Output the (x, y) coordinate of the center of the cell containing the given text.  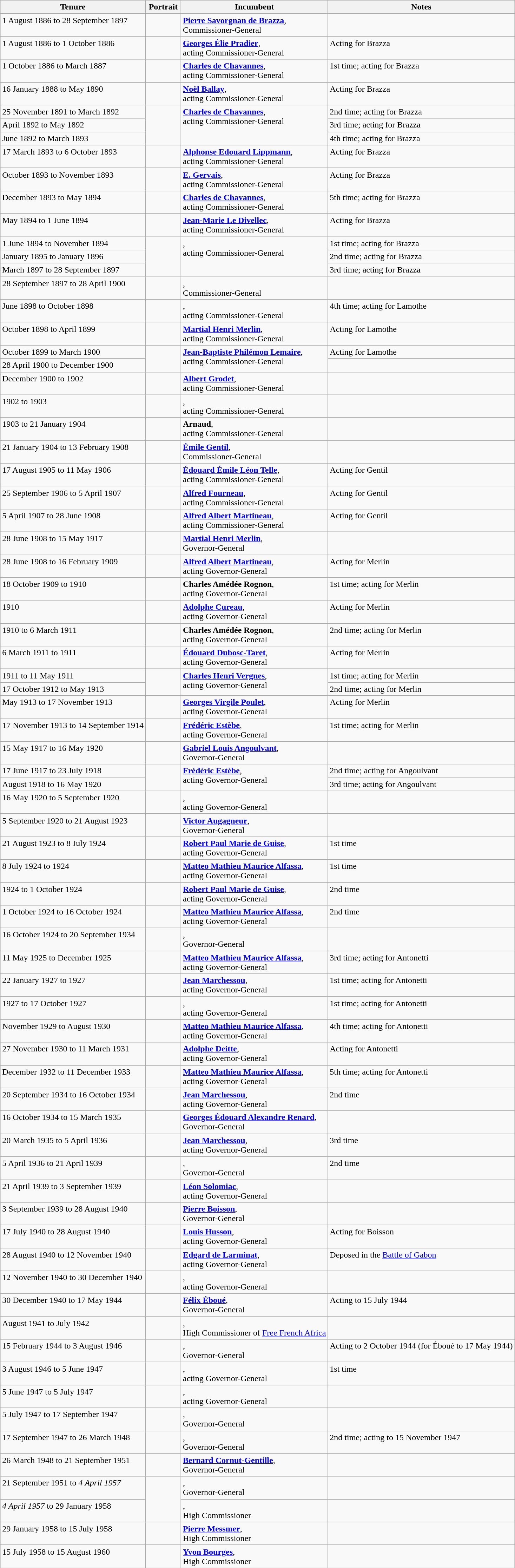
15 May 1917 to 16 May 1920 (73, 753)
Alfred Albert Martineau, acting Governor-General (254, 566)
2nd time; acting to 15 November 1947 (421, 1442)
17 July 1940 to 28 August 1940 (73, 1236)
Noël Ballay, acting Commissioner-General (254, 93)
Léon Solomiac, acting Governor-General (254, 1190)
Edgard de Larminat, acting Governor-General (254, 1259)
22 January 1927 to 1927 (73, 985)
Alphonse Edouard Lippmann, acting Commissioner-General (254, 157)
Georges Virgile Poulet, acting Governor-General (254, 707)
11 May 1925 to December 1925 (73, 962)
1911 to 11 May 1911 (73, 676)
20 March 1935 to 5 April 1936 (73, 1145)
5 June 1947 to 5 July 1947 (73, 1396)
25 November 1891 to March 1892 (73, 112)
25 September 1906 to 5 April 1907 (73, 497)
Incumbent (254, 7)
Émile Gentil, Commissioner-General (254, 452)
Édouard Émile Léon Telle, acting Commissioner-General (254, 475)
17 August 1905 to 11 May 1906 (73, 475)
, High Commissioner of Free French Africa (254, 1328)
Portrait (163, 7)
28 June 1908 to 16 February 1909 (73, 566)
16 January 1888 to May 1890 (73, 93)
May 1913 to 17 November 1913 (73, 707)
Adolphe Cureau, acting Governor-General (254, 612)
Acting for Antonetti (421, 1054)
4th time; acting for Antonetti (421, 1031)
Acting to 2 October 1944 (for Éboué to 17 May 1944) (421, 1351)
Alfred Fourneau, acting Commissioner-General (254, 497)
17 October 1912 to May 1913 (73, 689)
October 1899 to March 1900 (73, 352)
Gabriel Louis Angoulvant, Governor-General (254, 753)
1927 to 17 October 1927 (73, 1008)
1903 to 21 January 1904 (73, 429)
Adolphe Deitte, acting Governor-General (254, 1054)
1 August 1886 to 1 October 1886 (73, 48)
August 1918 to 16 May 1920 (73, 784)
E. Gervais, acting Commissioner-General (254, 179)
December 1893 to May 1894 (73, 202)
28 June 1908 to 15 May 1917 (73, 543)
28 April 1900 to December 1900 (73, 365)
1 June 1894 to November 1894 (73, 243)
21 April 1939 to 3 September 1939 (73, 1190)
Pierre Savorgnan de Brazza, Commissioner-General (254, 25)
3 September 1939 to 28 August 1940 (73, 1214)
15 February 1944 to 3 August 1946 (73, 1351)
17 September 1947 to 26 March 1948 (73, 1442)
5 September 1920 to 21 August 1923 (73, 825)
21 January 1904 to 13 February 1908 (73, 452)
3rd time; acting for Angoulvant (421, 784)
28 August 1940 to 12 November 1940 (73, 1259)
June 1892 to March 1893 (73, 138)
Arnaud, acting Commissioner-General (254, 429)
Georges Édouard Alexandre Renard, Governor-General (254, 1122)
Jean-Marie Le Divellec, acting Commissioner-General (254, 225)
Georges Élie Pradier, acting Commissioner-General (254, 48)
5th time; acting for Antonetti (421, 1077)
12 November 1940 to 30 December 1940 (73, 1282)
Albert Grodet, acting Commissioner-General (254, 383)
Notes (421, 7)
Jean-Baptiste Philémon Lemaire, acting Commissioner-General (254, 359)
, Commissioner-General (254, 288)
January 1895 to January 1896 (73, 257)
18 October 1909 to 1910 (73, 589)
16 May 1920 to 5 September 1920 (73, 802)
December 1900 to 1902 (73, 383)
1910 (73, 612)
4 April 1957 to 29 January 1958 (73, 1511)
April 1892 to May 1892 (73, 125)
29 January 1958 to 15 July 1958 (73, 1533)
Acting to 15 July 1944 (421, 1305)
1 October 1886 to March 1887 (73, 71)
1924 to 1 October 1924 (73, 893)
5 July 1947 to 17 September 1947 (73, 1419)
15 July 1958 to 15 August 1960 (73, 1556)
Édouard Dubosc-Taret, acting Governor-General (254, 657)
Pierre Messmer, High Commissioner (254, 1533)
Acting for Boisson (421, 1236)
26 March 1948 to 21 September 1951 (73, 1465)
3rd time (421, 1145)
Deposed in the Battle of Gabon (421, 1259)
August 1941 to July 1942 (73, 1328)
Charles Henri Vergnes, acting Governor-General (254, 682)
Bernard Cornut-Gentille, Governor-General (254, 1465)
4th time; acting for Brazza (421, 138)
March 1897 to 28 September 1897 (73, 270)
2nd time; acting for Angoulvant (421, 771)
8 July 1924 to 1924 (73, 871)
16 October 1934 to 15 March 1935 (73, 1122)
Martial Henri Merlin, Governor-General (254, 543)
20 September 1934 to 16 October 1934 (73, 1099)
, High Commissioner (254, 1511)
1902 to 1903 (73, 406)
Victor Augagneur, Governor-General (254, 825)
Yvon Bourges, High Commissioner (254, 1556)
3 August 1946 to 5 June 1947 (73, 1374)
1 October 1924 to 16 October 1924 (73, 917)
4th time; acting for Lamothe (421, 311)
17 March 1893 to 6 October 1893 (73, 157)
June 1898 to October 1898 (73, 311)
16 October 1924 to 20 September 1934 (73, 940)
28 September 1897 to 28 April 1900 (73, 288)
5th time; acting for Brazza (421, 202)
November 1929 to August 1930 (73, 1031)
27 November 1930 to 11 March 1931 (73, 1054)
Alfred Albert Martineau, acting Commissioner-General (254, 520)
30 December 1940 to 17 May 1944 (73, 1305)
3rd time; acting for Antonetti (421, 962)
21 August 1923 to 8 July 1924 (73, 848)
17 June 1917 to 23 July 1918 (73, 771)
October 1893 to November 1893 (73, 179)
5 April 1907 to 28 June 1908 (73, 520)
1910 to 6 March 1911 (73, 635)
5 April 1936 to 21 April 1939 (73, 1168)
17 November 1913 to 14 September 1914 (73, 730)
Pierre Boisson, Governor-General (254, 1214)
Louis Husson, acting Governor-General (254, 1236)
1 August 1886 to 28 September 1897 (73, 25)
October 1898 to April 1899 (73, 334)
Félix Éboué, Governor-General (254, 1305)
6 March 1911 to 1911 (73, 657)
Martial Henri Merlin, acting Commissioner-General (254, 334)
Tenure (73, 7)
May 1894 to 1 June 1894 (73, 225)
21 September 1951 to 4 April 1957 (73, 1488)
December 1932 to 11 December 1933 (73, 1077)
